From the cell containing the given text, extract its center point as (x, y) coordinate. 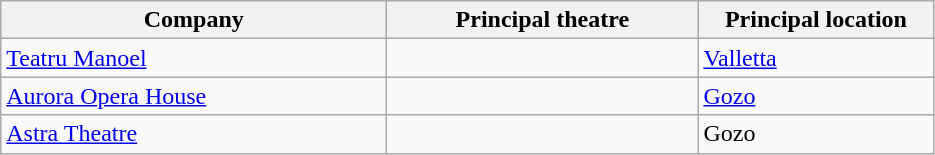
Valletta (816, 58)
Principal theatre (542, 20)
Company (194, 20)
Teatru Manoel (194, 58)
Astra Theatre (194, 134)
Principal location (816, 20)
Aurora Opera House (194, 96)
